Output the (X, Y) coordinate of the center of the cell containing the given text.  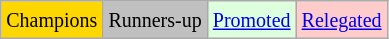
Champions (52, 20)
Relegated (342, 20)
Promoted (252, 20)
Runners-up (155, 20)
